From the cell containing the given text, extract its center point as (x, y) coordinate. 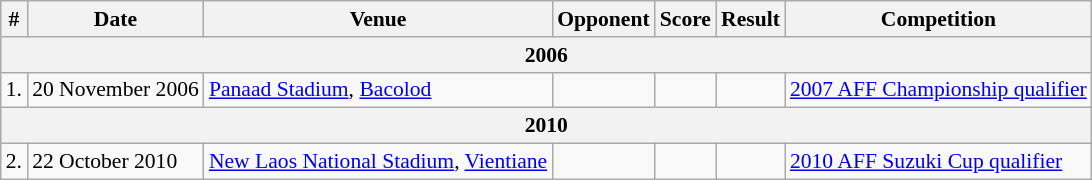
Date (116, 19)
1. (14, 90)
Competition (938, 19)
2007 AFF Championship qualifier (938, 90)
New Laos National Stadium, Vientiane (378, 162)
Opponent (604, 19)
2006 (546, 55)
Venue (378, 19)
22 October 2010 (116, 162)
# (14, 19)
Panaad Stadium, Bacolod (378, 90)
20 November 2006 (116, 90)
Result (750, 19)
2010 AFF Suzuki Cup qualifier (938, 162)
Score (686, 19)
2. (14, 162)
2010 (546, 126)
